Determine the [x, y] coordinate at the center of the cell enclosing the given text.  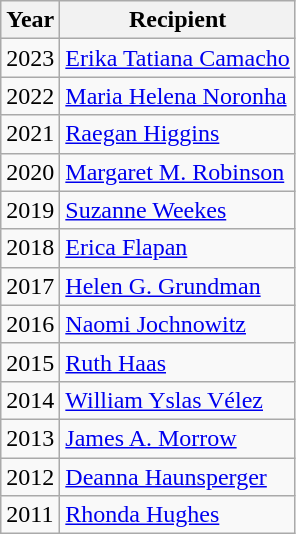
2012 [30, 477]
2014 [30, 400]
Erica Flapan [178, 248]
2021 [30, 134]
2019 [30, 210]
Recipient [178, 20]
2018 [30, 248]
Erika Tatiana Camacho [178, 58]
William Yslas Vélez [178, 400]
2013 [30, 438]
2023 [30, 58]
Margaret M. Robinson [178, 172]
Naomi Jochnowitz [178, 324]
James A. Morrow [178, 438]
Suzanne Weekes [178, 210]
2020 [30, 172]
2022 [30, 96]
2011 [30, 515]
2017 [30, 286]
Deanna Haunsperger [178, 477]
Maria Helena Noronha [178, 96]
Ruth Haas [178, 362]
Rhonda Hughes [178, 515]
2016 [30, 324]
Helen G. Grundman [178, 286]
2015 [30, 362]
Year [30, 20]
Raegan Higgins [178, 134]
